Return (X, Y) of the center of cell containing provided text 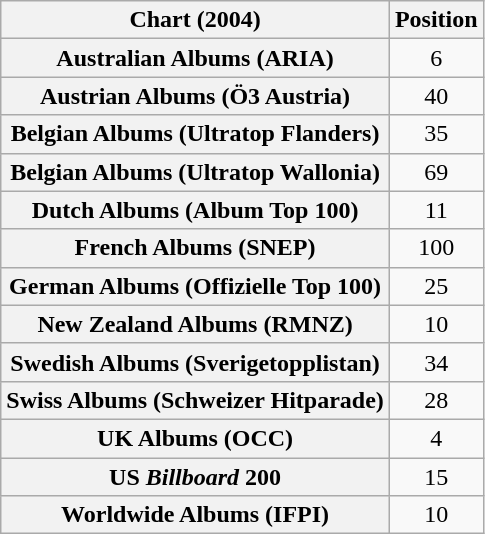
6 (436, 58)
Swiss Albums (Schweizer Hitparade) (196, 400)
100 (436, 248)
French Albums (SNEP) (196, 248)
15 (436, 477)
69 (436, 172)
34 (436, 362)
New Zealand Albums (RMNZ) (196, 324)
German Albums (Offizielle Top 100) (196, 286)
4 (436, 438)
Austrian Albums (Ö3 Austria) (196, 96)
11 (436, 210)
40 (436, 96)
US Billboard 200 (196, 477)
Australian Albums (ARIA) (196, 58)
28 (436, 400)
Dutch Albums (Album Top 100) (196, 210)
Chart (2004) (196, 20)
25 (436, 286)
Belgian Albums (Ultratop Wallonia) (196, 172)
35 (436, 134)
Position (436, 20)
UK Albums (OCC) (196, 438)
Swedish Albums (Sverigetopplistan) (196, 362)
Belgian Albums (Ultratop Flanders) (196, 134)
Worldwide Albums (IFPI) (196, 515)
